Search for the cell housing the specified text and yield its (X, Y) center coordinate. 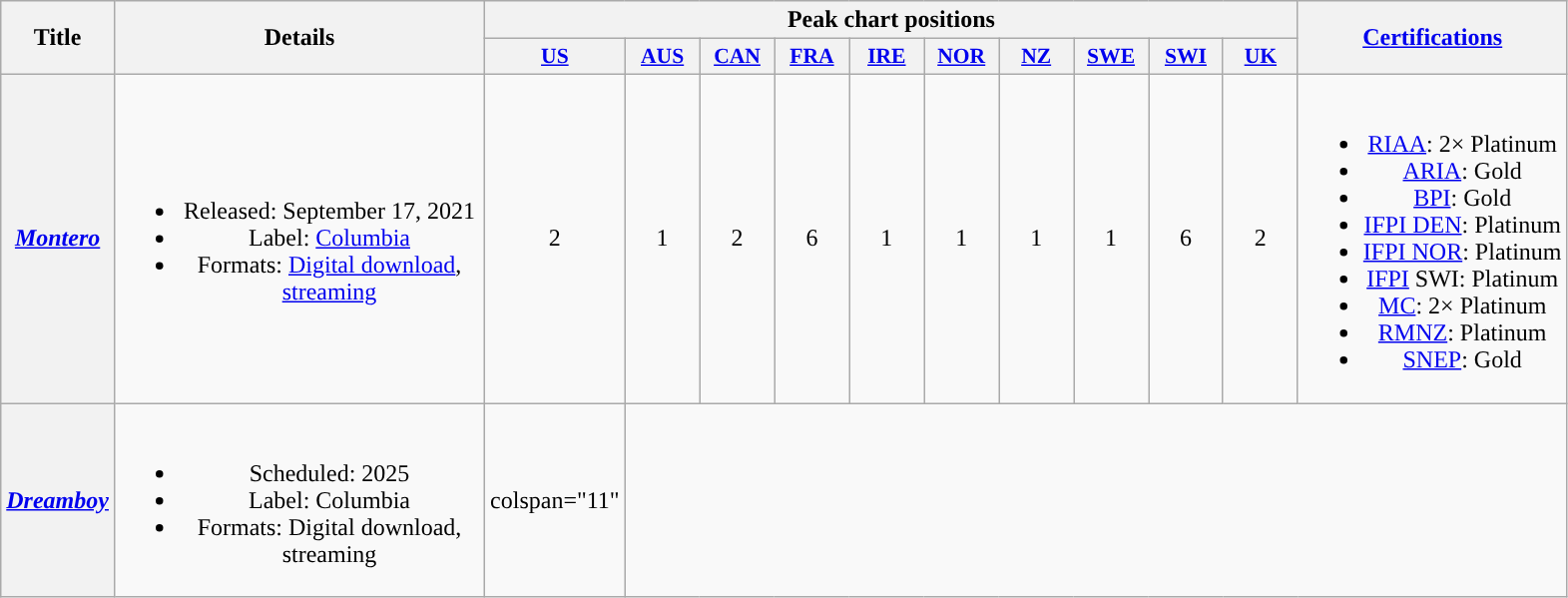
Certifications (1432, 38)
Dreamboy (58, 500)
UK (1260, 57)
Scheduled: 2025Label: ColumbiaFormats: Digital download, streaming (299, 500)
NZ (1036, 57)
US (555, 57)
Released: September 17, 2021Label: ColumbiaFormats: Digital download, streaming (299, 238)
CAN (737, 57)
AUS (663, 57)
Title (58, 38)
IRE (886, 57)
SWE (1112, 57)
RIAA: 2× PlatinumARIA: GoldBPI: GoldIFPI DEN: PlatinumIFPI NOR: PlatinumIFPI SWI: PlatinumMC: 2× PlatinumRMNZ: PlatinumSNEP: Gold (1432, 238)
FRA (812, 57)
Montero (58, 238)
SWI (1186, 57)
Details (299, 38)
colspan="11" (555, 500)
NOR (962, 57)
Peak chart positions (892, 20)
